Extract the (X, Y) coordinate from the center of the cell holding the provided text.  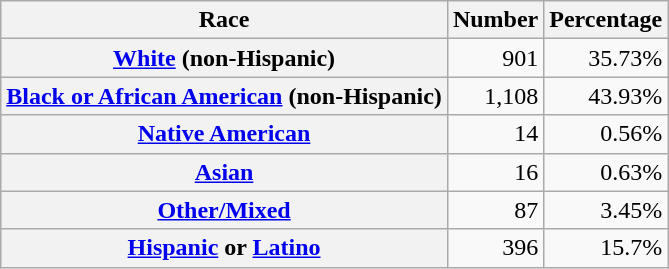
Percentage (606, 20)
15.7% (606, 248)
White (non-Hispanic) (224, 58)
1,108 (495, 96)
Hispanic or Latino (224, 248)
396 (495, 248)
Black or African American (non-Hispanic) (224, 96)
901 (495, 58)
Number (495, 20)
Other/Mixed (224, 210)
Native American (224, 134)
0.63% (606, 172)
14 (495, 134)
35.73% (606, 58)
43.93% (606, 96)
Race (224, 20)
3.45% (606, 210)
16 (495, 172)
0.56% (606, 134)
87 (495, 210)
Asian (224, 172)
